Pinpoint the cell where the given text exists, returning its (x, y) midpoint coordinate. 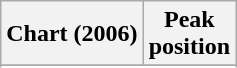
Peakposition (189, 34)
Chart (2006) (72, 34)
